Pinpoint the cell where the given text exists, returning its [X, Y] midpoint coordinate. 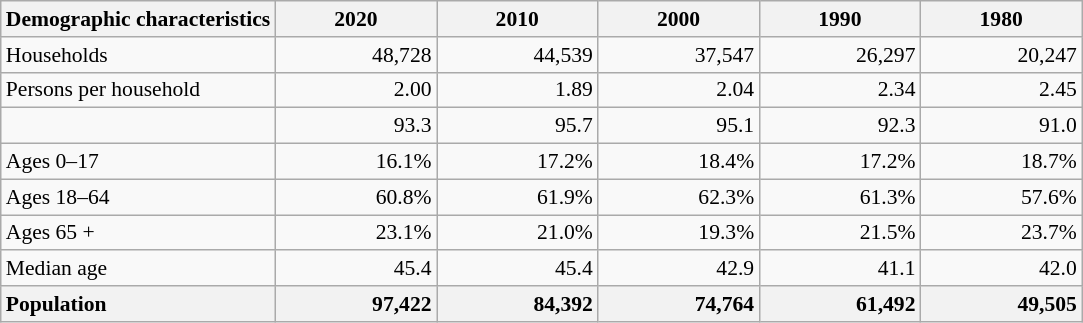
42.0 [1002, 269]
62.3% [678, 197]
2.04 [678, 90]
Ages 65 + [138, 233]
18.4% [678, 162]
95.1 [678, 126]
2020 [356, 19]
2.00 [356, 90]
1990 [840, 19]
20,247 [1002, 55]
91.0 [1002, 126]
Persons per household [138, 90]
61.9% [518, 197]
26,297 [840, 55]
61.3% [840, 197]
48,728 [356, 55]
Population [138, 304]
1980 [1002, 19]
95.7 [518, 126]
97,422 [356, 304]
57.6% [1002, 197]
2010 [518, 19]
41.1 [840, 269]
92.3 [840, 126]
2000 [678, 19]
23.1% [356, 233]
Ages 18–64 [138, 197]
60.8% [356, 197]
84,392 [518, 304]
Median age [138, 269]
21.5% [840, 233]
1.89 [518, 90]
44,539 [518, 55]
37,547 [678, 55]
Households [138, 55]
93.3 [356, 126]
61,492 [840, 304]
Demographic characteristics [138, 19]
21.0% [518, 233]
74,764 [678, 304]
18.7% [1002, 162]
23.7% [1002, 233]
19.3% [678, 233]
49,505 [1002, 304]
16.1% [356, 162]
2.45 [1002, 90]
Ages 0–17 [138, 162]
42.9 [678, 269]
2.34 [840, 90]
